Search for the cell housing the specified text and yield its (X, Y) center coordinate. 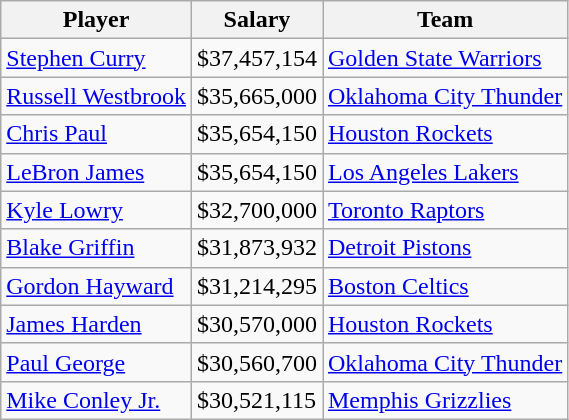
Stephen Curry (96, 58)
$32,700,000 (256, 210)
$30,570,000 (256, 324)
Memphis Grizzlies (444, 400)
$30,560,700 (256, 362)
Salary (256, 20)
LeBron James (96, 172)
$37,457,154 (256, 58)
Detroit Pistons (444, 248)
Kyle Lowry (96, 210)
Los Angeles Lakers (444, 172)
Russell Westbrook (96, 96)
Team (444, 20)
Mike Conley Jr. (96, 400)
Boston Celtics (444, 286)
Player (96, 20)
$31,214,295 (256, 286)
$30,521,115 (256, 400)
$31,873,932 (256, 248)
Gordon Hayward (96, 286)
Toronto Raptors (444, 210)
James Harden (96, 324)
$35,665,000 (256, 96)
Chris Paul (96, 134)
Golden State Warriors (444, 58)
Blake Griffin (96, 248)
Paul George (96, 362)
